Pinpoint the cell where the given text exists, returning its (x, y) midpoint coordinate. 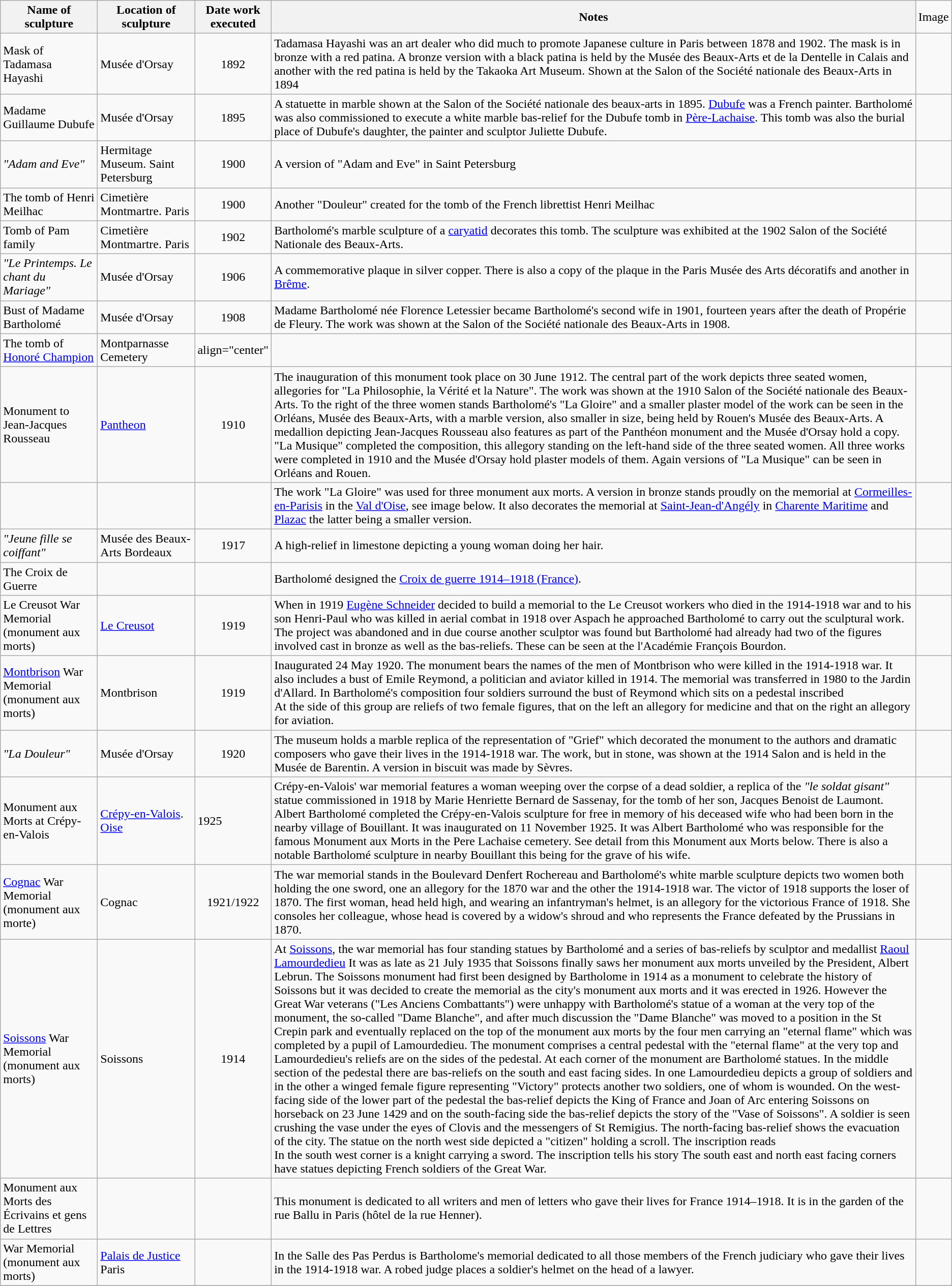
1921/1922 (233, 902)
Pantheon (146, 424)
Madame Guillaume Dubufe (49, 117)
1908 (233, 317)
"La Douleur" (49, 754)
Cognac War Memorial (monument aux morte) (49, 902)
War Memorial (monument aux morts) (49, 1262)
Location of sculpture (146, 17)
Date work executed (233, 17)
"Adam and Eve" (49, 164)
Monument aux Morts at Crépy-en-Valois (49, 821)
Montbrison (146, 693)
1906 (233, 277)
A commemorative plaque in silver copper. There is also a copy of the plaque in the Paris Musée des Arts décoratifs and another in Brême. (594, 277)
The tomb of Honoré Champion (49, 350)
1917 (233, 545)
Hermitage Museum. Saint Petersburg (146, 164)
align="center" (233, 350)
Another "Douleur" created for the tomb of the French librettist Henri Meilhac (594, 204)
Bust of Madame Bartholomé (49, 317)
Montbrison War Memorial (monument aux morts) (49, 693)
1892 (233, 64)
"Jeune fille se coiffant" (49, 545)
1902 (233, 237)
1914 (233, 1059)
Image (934, 17)
1920 (233, 754)
1895 (233, 117)
Musée des Beaux-Arts Bordeaux (146, 545)
Cognac (146, 902)
Notes (594, 17)
Mask of Tadamasa Hayashi (49, 64)
A high-relief in limestone depicting a young woman doing her hair. (594, 545)
Soissons (146, 1059)
Monument to Jean-Jacques Rousseau (49, 424)
Bartholomé designed the Croix de guerre 1914–1918 (France). (594, 579)
Crépy-en-Valois. Oise (146, 821)
Le Creusot War Memorial (monument aux morts) (49, 625)
Monument aux Morts des Écrivains et gens de Lettres (49, 1208)
Soissons War Memorial (monument aux morts) (49, 1059)
1910 (233, 424)
The Croix de Guerre (49, 579)
A version of "Adam and Eve" in Saint Petersburg (594, 164)
Le Creusot (146, 625)
Tomb of Pam family (49, 237)
Name of sculpture (49, 17)
Palais de Justice Paris (146, 1262)
Montparnasse Cemetery (146, 350)
The tomb of Henri Meilhac (49, 204)
1925 (233, 821)
"Le Printemps. Le chant du Mariage" (49, 277)
